Output the (X, Y) coordinate of the center of the cell containing the given text.  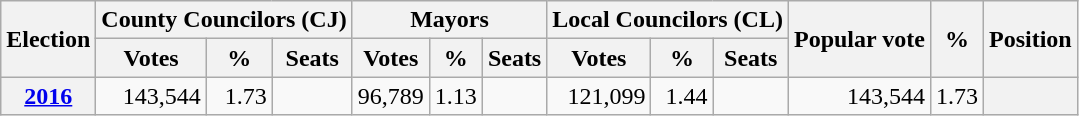
96,789 (390, 96)
Local Councilors (CL) (668, 20)
Mayors (450, 20)
1.44 (682, 96)
2016 (48, 96)
Position (1031, 39)
121,099 (599, 96)
1.13 (456, 96)
County Councilors (CJ) (224, 20)
Popular vote (859, 39)
Election (48, 39)
